Locate the cell with the specified text and output its (X, Y) center coordinate. 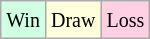
Draw (72, 20)
Win (24, 20)
Loss (126, 20)
